Detect which cell encompasses the target text, then output its [x, y] center coordinate. 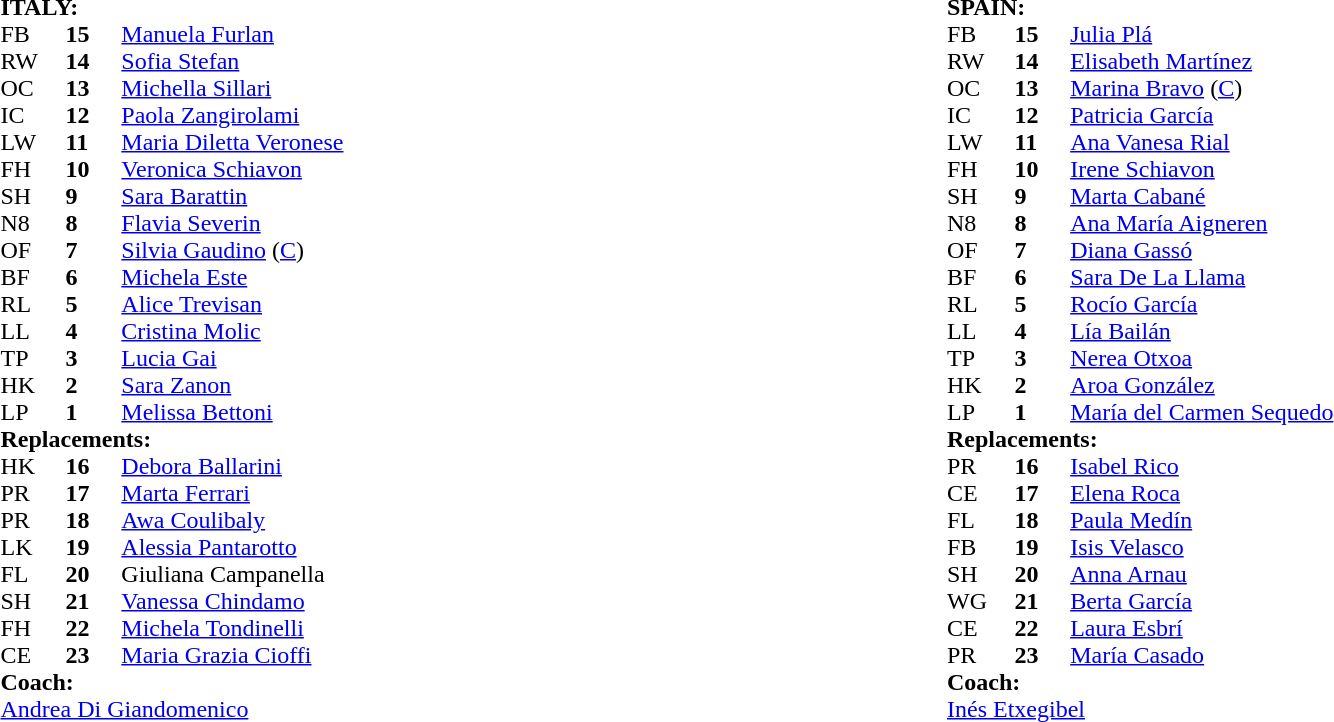
Veronica Schiavon [326, 170]
Sara Zanon [326, 386]
Replacements: [470, 440]
Melissa Bettoni [326, 412]
Debora Ballarini [326, 466]
Alessia Pantarotto [326, 548]
Giuliana Campanella [326, 574]
Coach: [470, 682]
Paola Zangirolami [326, 116]
Michela Este [326, 278]
Michella Sillari [326, 88]
WG [980, 602]
Sofia Stefan [326, 62]
Sara Barattin [326, 196]
Maria Diletta Veronese [326, 142]
Silvia Gaudino (C) [326, 250]
Cristina Molic [326, 332]
Awa Coulibaly [326, 520]
LK [32, 548]
Marta Ferrari [326, 494]
Vanessa Chindamo [326, 602]
Maria Grazia Cioffi [326, 656]
Flavia Severin [326, 224]
Manuela Furlan [326, 34]
Michela Tondinelli [326, 628]
Alice Trevisan [326, 304]
Lucia Gai [326, 358]
